Return the (x, y) coordinate for the center point of the cell that contains the specified text.  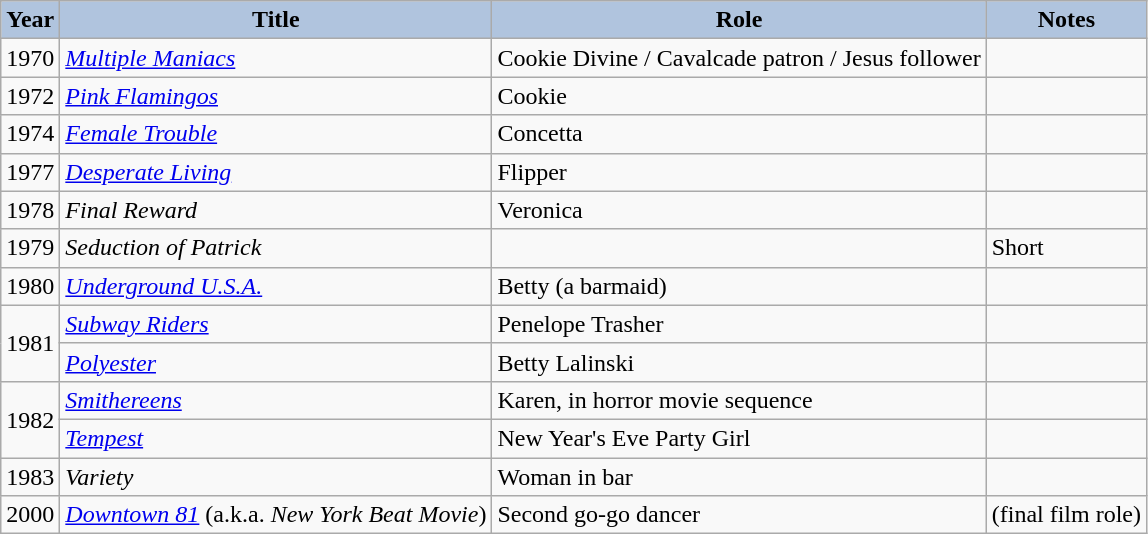
Downtown 81 (a.k.a. New York Beat Movie) (276, 515)
1979 (30, 248)
Concetta (739, 134)
1982 (30, 419)
Flipper (739, 172)
Title (276, 20)
Desperate Living (276, 172)
Short (1066, 248)
Underground U.S.A. (276, 286)
Final Reward (276, 210)
Notes (1066, 20)
2000 (30, 515)
Betty Lalinski (739, 362)
Multiple Maniacs (276, 58)
Smithereens (276, 400)
1972 (30, 96)
Second go-go dancer (739, 515)
1977 (30, 172)
Karen, in horror movie sequence (739, 400)
1983 (30, 477)
Cookie (739, 96)
Subway Riders (276, 324)
1980 (30, 286)
Betty (a barmaid) (739, 286)
Penelope Trasher (739, 324)
1970 (30, 58)
Seduction of Patrick (276, 248)
1974 (30, 134)
Polyester (276, 362)
1981 (30, 343)
Year (30, 20)
Variety (276, 477)
Cookie Divine / Cavalcade patron / Jesus follower (739, 58)
Pink Flamingos (276, 96)
New Year's Eve Party Girl (739, 438)
Woman in bar (739, 477)
Role (739, 20)
(final film role) (1066, 515)
Female Trouble (276, 134)
1978 (30, 210)
Tempest (276, 438)
Veronica (739, 210)
